Find where the given text appears and provide that cell's center as (x, y) coordinate. 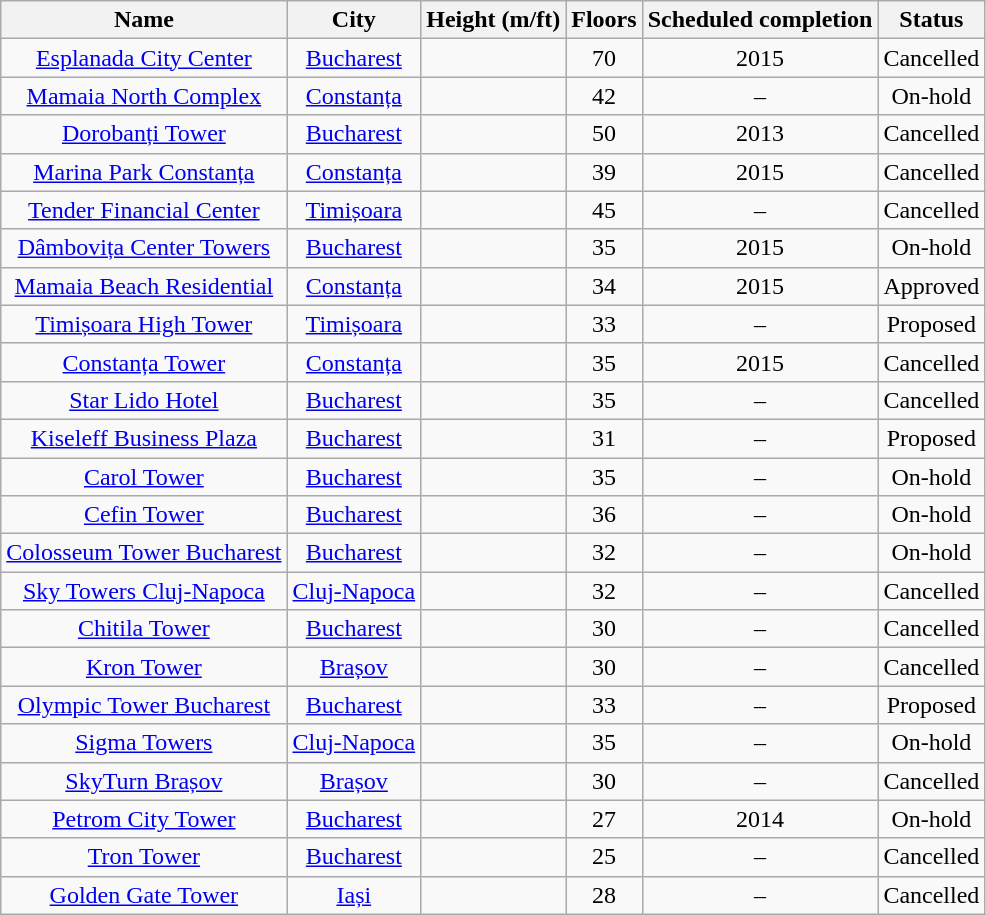
Iași (354, 895)
Marina Park Constanța (144, 172)
Dâmbovița Center Towers (144, 248)
Mamaia Beach Residential (144, 286)
42 (604, 96)
70 (604, 58)
34 (604, 286)
Colosseum Tower Bucharest (144, 553)
31 (604, 438)
Star Lido Hotel (144, 400)
Petrom City Tower (144, 819)
Esplanada City Center (144, 58)
Status (932, 20)
Floors (604, 20)
Timișoara High Tower (144, 324)
2013 (760, 134)
27 (604, 819)
Cefin Tower (144, 515)
Scheduled completion (760, 20)
Golden Gate Tower (144, 895)
36 (604, 515)
2014 (760, 819)
Olympic Tower Bucharest (144, 705)
Approved (932, 286)
Tron Tower (144, 857)
Name (144, 20)
Carol Tower (144, 477)
Kiseleff Business Plaza (144, 438)
Height (m/ft) (494, 20)
Mamaia North Complex (144, 96)
Dorobanți Tower (144, 134)
45 (604, 210)
25 (604, 857)
Kron Tower (144, 667)
City (354, 20)
SkyTurn Brașov (144, 781)
Sigma Towers (144, 743)
39 (604, 172)
Chitila Tower (144, 629)
28 (604, 895)
Tender Financial Center (144, 210)
50 (604, 134)
Constanța Tower (144, 362)
Sky Towers Cluj-Napoca (144, 591)
